Return [X, Y] of the center of cell containing provided text 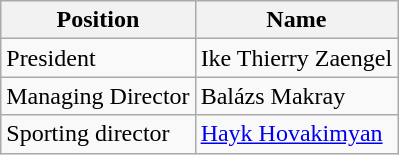
Sporting director [98, 134]
Position [98, 20]
Managing Director [98, 96]
Hayk Hovakimyan [296, 134]
Ike Thierry Zaengel [296, 58]
Balázs Makray [296, 96]
Name [296, 20]
President [98, 58]
